Identify which cell holds the provided text, then report its [x, y] central coordinate. 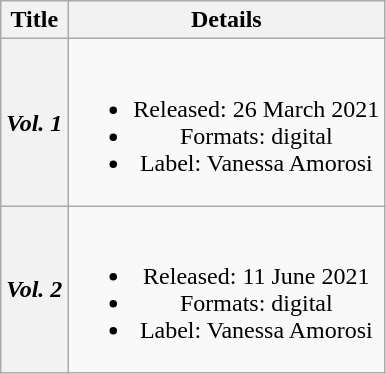
Released: 26 March 2021Formats: digitalLabel: Vanessa Amorosi [226, 122]
Vol. 1 [34, 122]
Released: 11 June 2021Formats: digitalLabel: Vanessa Amorosi [226, 290]
Vol. 2 [34, 290]
Details [226, 20]
Title [34, 20]
